Provide the (x, y) coordinate of the cell's center where the given text is located.  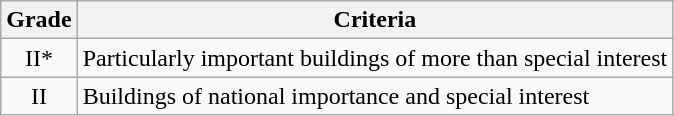
II (39, 96)
Particularly important buildings of more than special interest (375, 58)
Buildings of national importance and special interest (375, 96)
II* (39, 58)
Criteria (375, 20)
Grade (39, 20)
